Search for the cell housing the specified text and yield its (x, y) center coordinate. 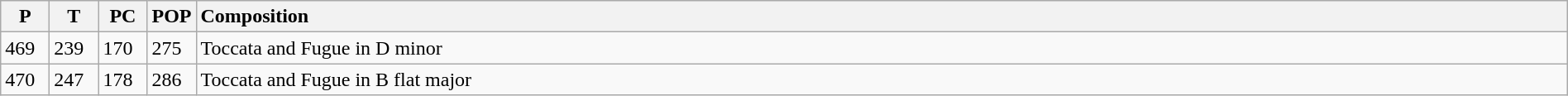
P (25, 17)
Composition (882, 17)
239 (74, 48)
170 (122, 48)
PC (122, 17)
470 (25, 79)
247 (74, 79)
275 (172, 48)
469 (25, 48)
T (74, 17)
Toccata and Fugue in D minor (882, 48)
Toccata and Fugue in B flat major (882, 79)
POP (172, 17)
178 (122, 79)
286 (172, 79)
